From the cell containing the given text, extract its center point as [x, y] coordinate. 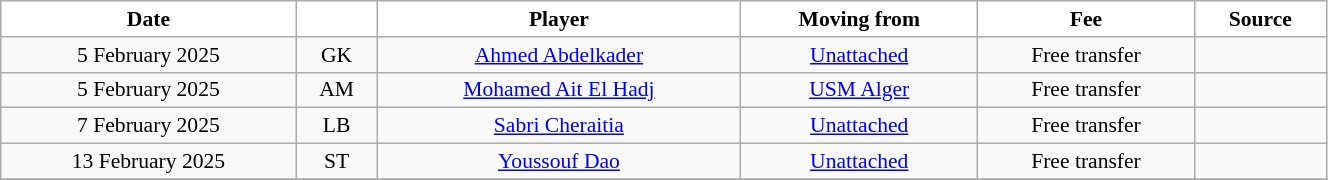
Mohamed Ait El Hadj [558, 90]
Source [1260, 19]
GK [336, 55]
13 February 2025 [148, 162]
LB [336, 126]
Youssouf Dao [558, 162]
Sabri Cheraitia [558, 126]
7 February 2025 [148, 126]
ST [336, 162]
Fee [1086, 19]
Player [558, 19]
USM Alger [860, 90]
Date [148, 19]
Moving from [860, 19]
Ahmed Abdelkader [558, 55]
AM [336, 90]
